Return the [X, Y] coordinate for the center point of the cell that contains the specified text.  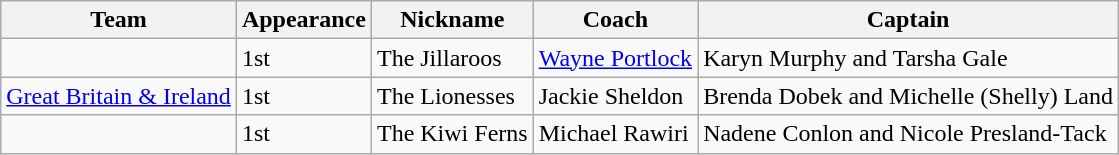
Great Britain & Ireland [119, 96]
Appearance [304, 20]
The Kiwi Ferns [452, 134]
Karyn Murphy and Tarsha Gale [908, 58]
Team [119, 20]
The Lionesses [452, 96]
Nadene Conlon and Nicole Presland-Tack [908, 134]
Wayne Portlock [615, 58]
Coach [615, 20]
Nickname [452, 20]
Captain [908, 20]
Michael Rawiri [615, 134]
Brenda Dobek and Michelle (Shelly) Land [908, 96]
Jackie Sheldon [615, 96]
The Jillaroos [452, 58]
